Capture the cell that displays the provided text and extract its [x, y] central coordinate. 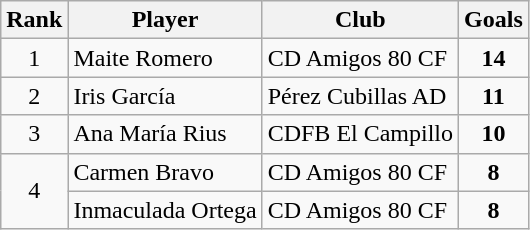
Goals [494, 20]
14 [494, 58]
2 [34, 96]
Ana María Rius [165, 134]
Club [360, 20]
Player [165, 20]
Rank [34, 20]
1 [34, 58]
Carmen Bravo [165, 172]
Inmaculada Ortega [165, 210]
10 [494, 134]
3 [34, 134]
Pérez Cubillas AD [360, 96]
CDFB El Campillo [360, 134]
Maite Romero [165, 58]
4 [34, 191]
Iris García [165, 96]
11 [494, 96]
